Detect which cell encompasses the target text, then output its [x, y] center coordinate. 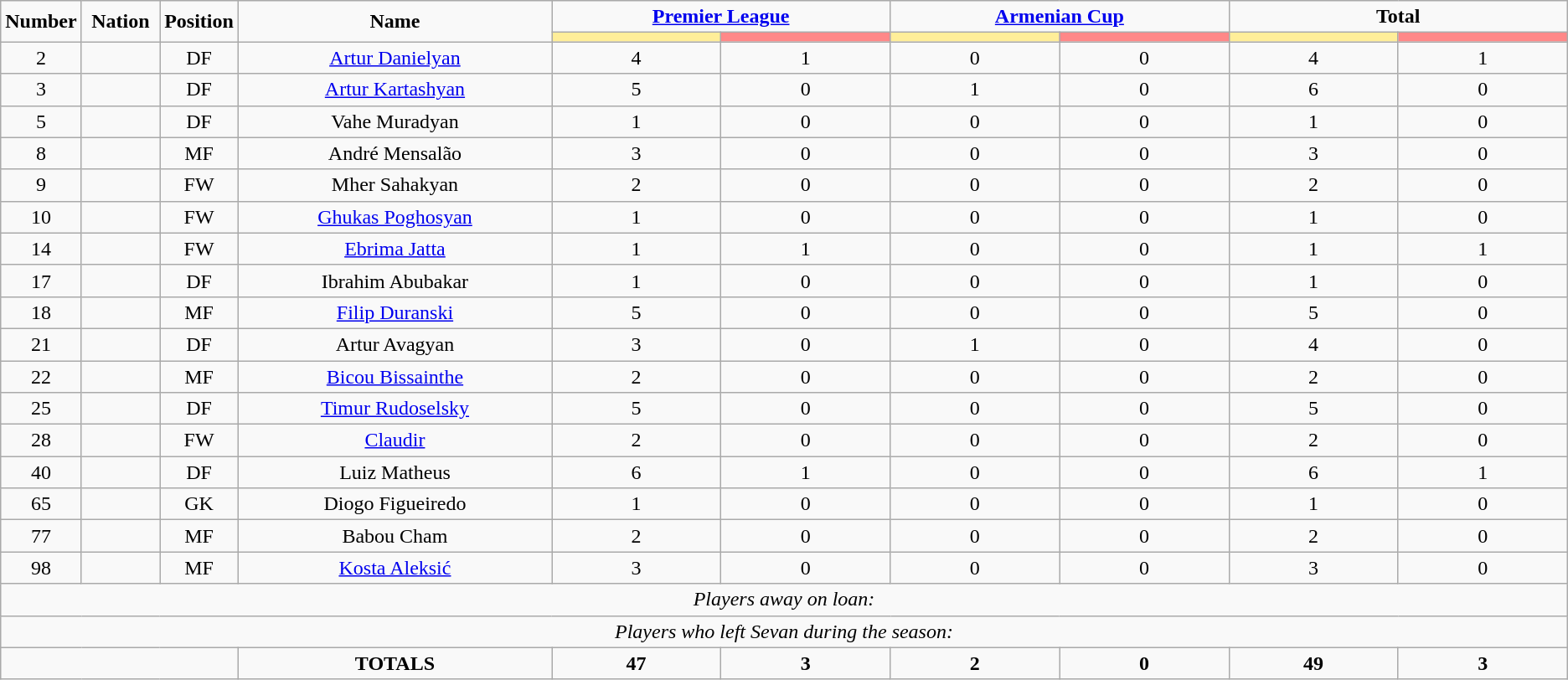
28 [41, 440]
Nation [121, 22]
40 [41, 472]
Ghukas Poghosyan [395, 217]
Mher Sahakyan [395, 185]
Number [41, 22]
Timur Rudoselsky [395, 409]
André Mensalão [395, 153]
65 [41, 504]
Vahe Muradyan [395, 121]
Name [395, 22]
Kosta Aleksić [395, 568]
Claudir [395, 440]
21 [41, 344]
Artur Kartashyan [395, 90]
TOTALS [395, 663]
8 [41, 153]
GK [199, 504]
22 [41, 376]
Bicou Bissainthe [395, 376]
Luiz Matheus [395, 472]
47 [636, 663]
49 [1313, 663]
77 [41, 536]
Artur Avagyan [395, 344]
10 [41, 217]
Position [199, 22]
Armenian Cup [1060, 17]
Ibrahim Abubakar [395, 281]
Babou Cham [395, 536]
Players who left Sevan during the season: [784, 631]
Premier League [720, 17]
Players away on loan: [784, 600]
17 [41, 281]
25 [41, 409]
Ebrima Jatta [395, 249]
18 [41, 312]
9 [41, 185]
98 [41, 568]
Diogo Figueiredo [395, 504]
14 [41, 249]
Artur Danielyan [395, 58]
Total [1398, 17]
Filip Duranski [395, 312]
